Determine the [x, y] coordinate at the center of the cell enclosing the given text.  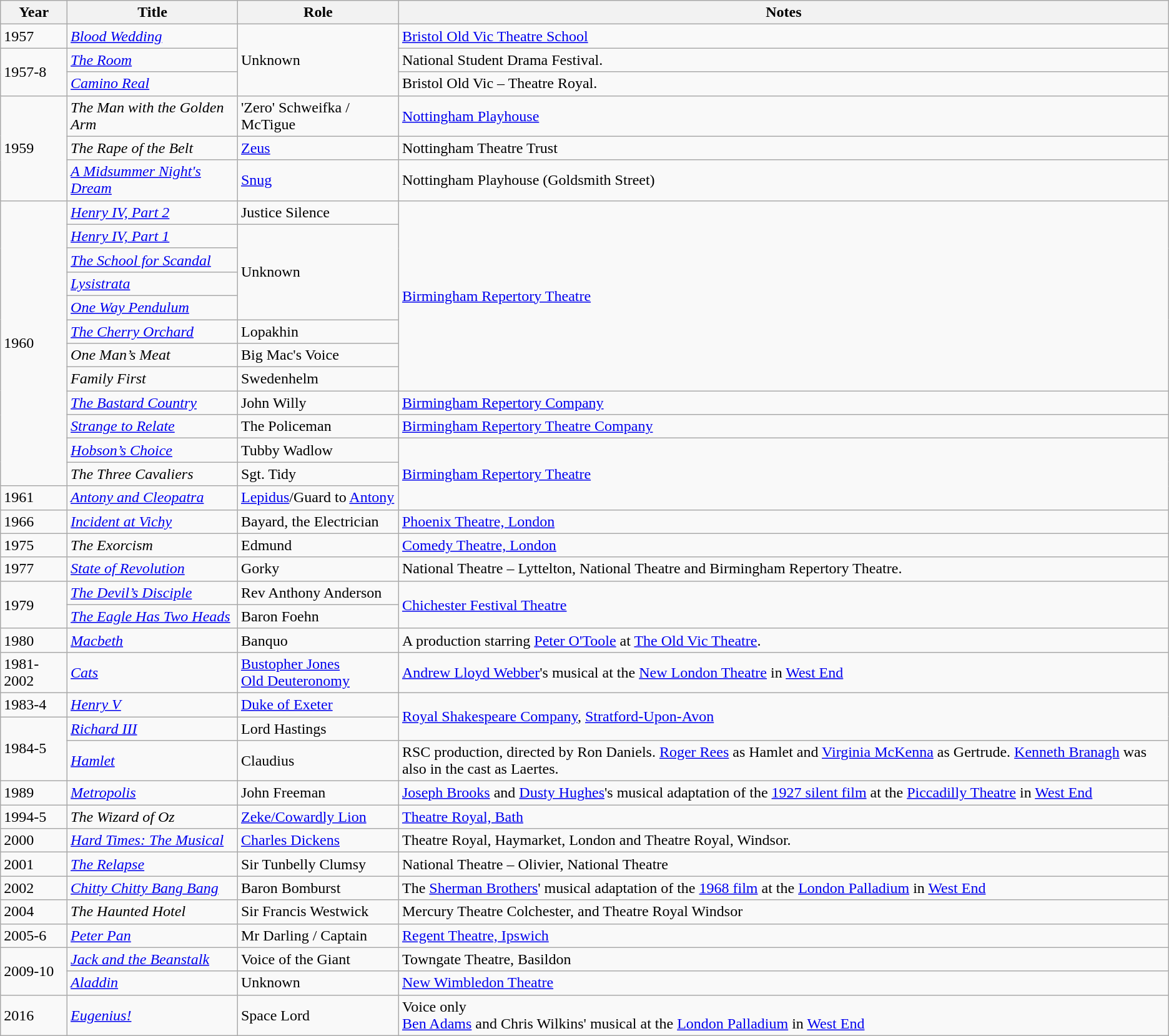
State of Revolution [152, 569]
Zeke/Cowardly Lion [318, 817]
John Freeman [318, 793]
Antony and Cleopatra [152, 498]
Duke of Exeter [318, 704]
1981-2002 [34, 672]
Snug [318, 180]
The Policeman [318, 427]
Nottingham Playhouse (Goldsmith Street) [783, 180]
1959 [34, 148]
Gorky [318, 569]
Royal Shakespeare Company, Stratford-Upon-Avon [783, 716]
Birmingham Repertory Theatre Company [783, 427]
Joseph Brooks and Dusty Hughes's musical adaptation of the 1927 silent film at the Piccadilly Theatre in West End [783, 793]
The Wizard of Oz [152, 817]
Chitty Chitty Bang Bang [152, 888]
Henry V [152, 704]
1966 [34, 521]
Space Lord [318, 1015]
1989 [34, 793]
Metropolis [152, 793]
1977 [34, 569]
1957-8 [34, 72]
1957 [34, 36]
Bristol Old Vic Theatre School [783, 36]
2016 [34, 1015]
Baron Bomburst [318, 888]
Lord Hastings [318, 729]
Chichester Festival Theatre [783, 604]
Macbeth [152, 640]
Strange to Relate [152, 427]
Camino Real [152, 84]
New Wimbledon Theatre [783, 983]
Tubby Wadlow [318, 450]
Swedenhelm [318, 379]
Phoenix Theatre, London [783, 521]
The Cherry Orchard [152, 332]
Henry IV, Part 2 [152, 212]
The Rape of the Belt [152, 148]
Eugenius! [152, 1015]
The Room [152, 60]
Birmingham Repertory Company [783, 403]
Notes [783, 12]
Zeus [318, 148]
Richard III [152, 729]
Justice Silence [318, 212]
Nottingham Theatre Trust [783, 148]
Banquo [318, 640]
National Theatre – Olivier, National Theatre [783, 864]
Theatre Royal, Haymarket, London and Theatre Royal, Windsor. [783, 841]
Baron Foehn [318, 616]
1994-5 [34, 817]
Blood Wedding [152, 36]
The Bastard Country [152, 403]
Andrew Lloyd Webber's musical at the New London Theatre in West End [783, 672]
Bristol Old Vic – Theatre Royal. [783, 84]
Regent Theatre, Ipswich [783, 935]
Sir Tunbelly Clumsy [318, 864]
Hard Times: The Musical [152, 841]
2001 [34, 864]
Hamlet [152, 761]
Lysistrata [152, 284]
The School for Scandal [152, 260]
The Devil’s Disciple [152, 593]
Voice of the Giant [318, 959]
2005-6 [34, 935]
2000 [34, 841]
Mercury Theatre Colchester, and Theatre Royal Windsor [783, 912]
The Sherman Brothers' musical adaptation of the 1968 film at the London Palladium in West End [783, 888]
2002 [34, 888]
1984-5 [34, 749]
Hobson’s Choice [152, 450]
Year [34, 12]
1961 [34, 498]
Theatre Royal, Bath [783, 817]
Aladdin [152, 983]
1975 [34, 545]
Peter Pan [152, 935]
Role [318, 12]
The Haunted Hotel [152, 912]
Sgt. Tidy [318, 474]
National Theatre – Lyttelton, National Theatre and Birmingham Repertory Theatre. [783, 569]
Claudius [318, 761]
1983-4 [34, 704]
The Man with the Golden Arm [152, 116]
A production starring Peter O'Toole at The Old Vic Theatre. [783, 640]
Voice onlyBen Adams and Chris Wilkins' musical at the London Palladium in West End [783, 1015]
2009-10 [34, 971]
Sir Francis Westwick [318, 912]
One Man’s Meat [152, 355]
Jack and the Beanstalk [152, 959]
Incident at Vichy [152, 521]
Nottingham Playhouse [783, 116]
Comedy Theatre, London [783, 545]
Family First [152, 379]
Title [152, 12]
The Exorcism [152, 545]
2004 [34, 912]
Towngate Theatre, Basildon [783, 959]
Bayard, the Electrician [318, 521]
Henry IV, Part 1 [152, 236]
Bustopher JonesOld Deuteronomy [318, 672]
Big Mac's Voice [318, 355]
1979 [34, 604]
Lepidus/Guard to Antony [318, 498]
'Zero' Schweifka / McTigue [318, 116]
National Student Drama Festival. [783, 60]
Lopakhin [318, 332]
One Way Pendulum [152, 307]
A Midsummer Night's Dream [152, 180]
Charles Dickens [318, 841]
Edmund [318, 545]
Rev Anthony Anderson [318, 593]
Cats [152, 672]
Mr Darling / Captain [318, 935]
1960 [34, 343]
RSC production, directed by Ron Daniels. Roger Rees as Hamlet and Virginia McKenna as Gertrude. Kenneth Branagh was also in the cast as Laertes. [783, 761]
John Willy [318, 403]
The Eagle Has Two Heads [152, 616]
The Three Cavaliers [152, 474]
The Relapse [152, 864]
1980 [34, 640]
